Scan for the cell matching the given text and deliver its (X, Y) coordinate at center. 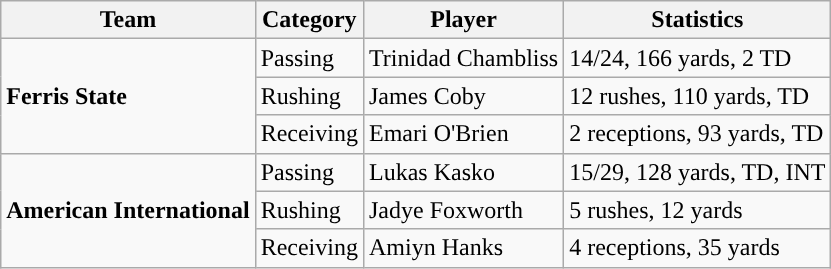
Emari O'Brien (463, 134)
James Coby (463, 96)
American International (128, 210)
Ferris State (128, 96)
Trinidad Chambliss (463, 58)
Team (128, 20)
Amiyn Hanks (463, 248)
Lukas Kasko (463, 172)
Jadye Foxworth (463, 210)
5 rushes, 12 yards (698, 210)
14/24, 166 yards, 2 TD (698, 58)
4 receptions, 35 yards (698, 248)
12 rushes, 110 yards, TD (698, 96)
15/29, 128 yards, TD, INT (698, 172)
2 receptions, 93 yards, TD (698, 134)
Player (463, 20)
Statistics (698, 20)
Category (309, 20)
